Detect which cell encompasses the target text, then output its [X, Y] center coordinate. 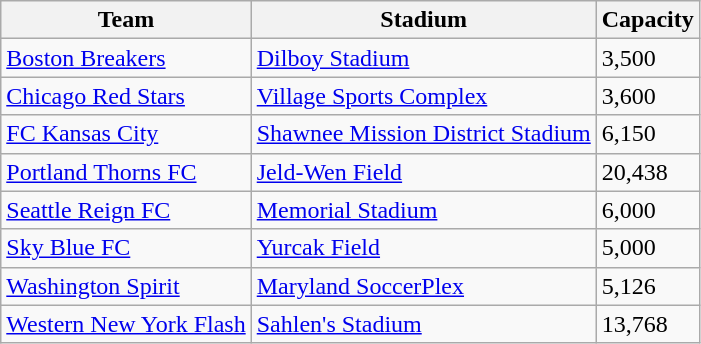
Yurcak Field [424, 248]
Jeld-Wen Field [424, 172]
Dilboy Stadium [424, 58]
Stadium [424, 20]
6,150 [648, 134]
Maryland SoccerPlex [424, 286]
3,500 [648, 58]
5,126 [648, 286]
Sky Blue FC [126, 248]
3,600 [648, 96]
5,000 [648, 248]
Washington Spirit [126, 286]
Team [126, 20]
Chicago Red Stars [126, 96]
13,768 [648, 324]
Boston Breakers [126, 58]
20,438 [648, 172]
Portland Thorns FC [126, 172]
FC Kansas City [126, 134]
Village Sports Complex [424, 96]
Memorial Stadium [424, 210]
Sahlen's Stadium [424, 324]
Western New York Flash [126, 324]
Capacity [648, 20]
6,000 [648, 210]
Shawnee Mission District Stadium [424, 134]
Seattle Reign FC [126, 210]
